Determine the (X, Y) coordinate at the center of the cell enclosing the given text.  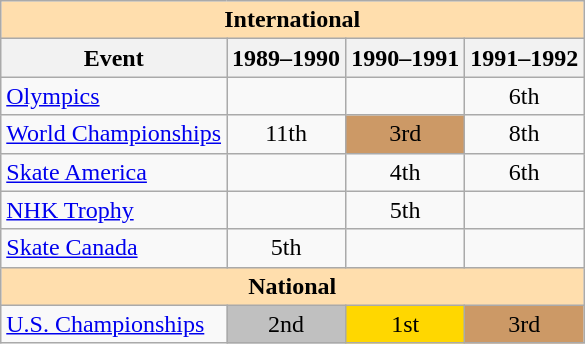
1st (406, 324)
1989–1990 (286, 58)
Olympics (114, 96)
1990–1991 (406, 58)
1991–1992 (524, 58)
Event (114, 58)
4th (406, 172)
11th (286, 134)
World Championships (114, 134)
8th (524, 134)
U.S. Championships (114, 324)
National (292, 286)
Skate America (114, 172)
Skate Canada (114, 248)
NHK Trophy (114, 210)
2nd (286, 324)
International (292, 20)
